Provide the [X, Y] coordinate of the cell's center where the given text is located.  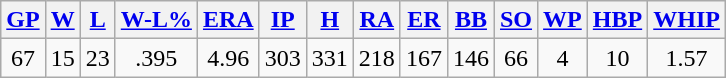
W [62, 20]
4 [563, 58]
SO [516, 20]
BB [470, 20]
146 [470, 58]
303 [282, 58]
L [98, 20]
IP [282, 20]
ERA [228, 20]
H [330, 20]
10 [617, 58]
23 [98, 58]
167 [424, 58]
331 [330, 58]
WP [563, 20]
4.96 [228, 58]
66 [516, 58]
RA [376, 20]
15 [62, 58]
W-L% [156, 20]
GP [23, 20]
ER [424, 20]
67 [23, 58]
1.57 [687, 58]
HBP [617, 20]
.395 [156, 58]
218 [376, 58]
WHIP [687, 20]
